Extract the (x, y) coordinate from the center of the cell holding the provided text.  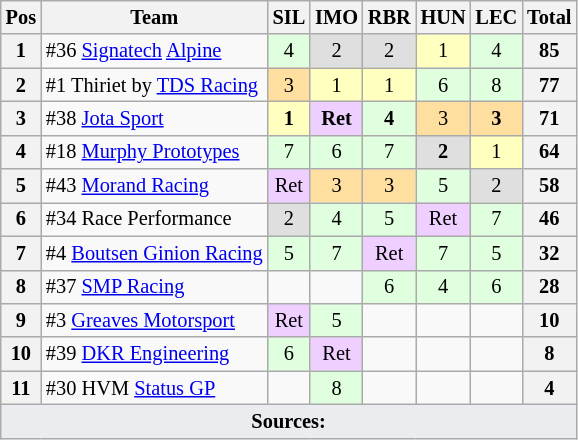
64 (549, 152)
11 (21, 388)
HUN (444, 17)
#3 Greaves Motorsport (154, 320)
#34 Race Performance (154, 219)
Team (154, 17)
IMO (336, 17)
SIL (290, 17)
#1 Thiriet by TDS Racing (154, 85)
77 (549, 85)
LEC (497, 17)
#37 SMP Racing (154, 287)
58 (549, 186)
#18 Murphy Prototypes (154, 152)
#43 Morand Racing (154, 186)
Pos (21, 17)
Total (549, 17)
71 (549, 118)
#4 Boutsen Ginion Racing (154, 253)
85 (549, 51)
28 (549, 287)
9 (21, 320)
#36 Signatech Alpine (154, 51)
32 (549, 253)
46 (549, 219)
#39 DKR Engineering (154, 354)
Sources: (289, 421)
#38 Jota Sport (154, 118)
RBR (390, 17)
#30 HVM Status GP (154, 388)
